Search for the cell housing the specified text and yield its [X, Y] center coordinate. 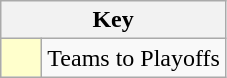
Teams to Playoffs [134, 58]
Key [114, 20]
